Return the (X, Y) coordinate for the center point of the cell that contains the specified text.  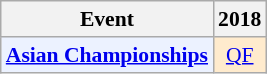
QF (240, 55)
Asian Championships (107, 55)
2018 (240, 19)
Event (107, 19)
